Scan for the cell matching the given text and deliver its [X, Y] coordinate at center. 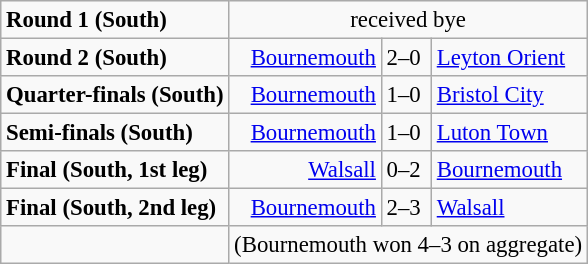
Final (South, 2nd leg) [115, 208]
Final (South, 1st leg) [115, 170]
Round 2 (South) [115, 58]
Bristol City [509, 95]
received bye [408, 20]
Round 1 (South) [115, 20]
(Bournemouth won 4–3 on aggregate) [408, 245]
Leyton Orient [509, 58]
2–0 [406, 58]
Quarter-finals (South) [115, 95]
0–2 [406, 170]
Semi-finals (South) [115, 133]
2–3 [406, 208]
Luton Town [509, 133]
